Scan for the cell matching the given text and deliver its [X, Y] coordinate at center. 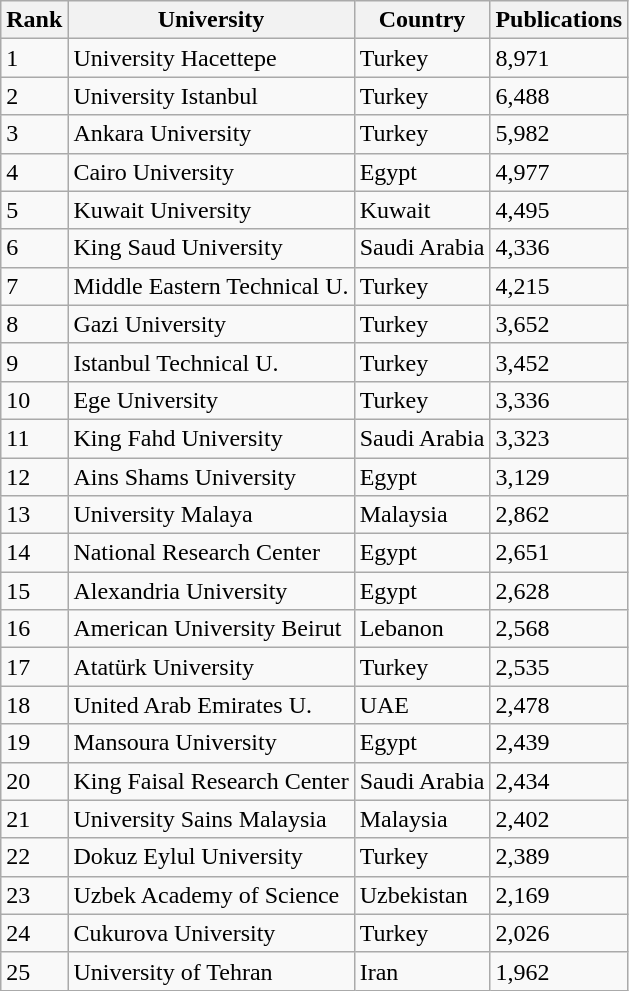
3 [34, 134]
13 [34, 515]
16 [34, 629]
2,628 [559, 591]
3,652 [559, 324]
Iran [422, 971]
Publications [559, 20]
Mansoura University [211, 743]
21 [34, 819]
Ege University [211, 400]
3,452 [559, 362]
Rank [34, 20]
University Hacettepe [211, 58]
2,389 [559, 857]
United Arab Emirates U. [211, 705]
Cukurova University [211, 933]
2,568 [559, 629]
4,336 [559, 248]
25 [34, 971]
3,336 [559, 400]
Cairo University [211, 172]
Gazi University [211, 324]
8 [34, 324]
4,495 [559, 210]
23 [34, 895]
2,026 [559, 933]
8,971 [559, 58]
15 [34, 591]
Middle Eastern Technical U. [211, 286]
Atatürk University [211, 667]
11 [34, 438]
Uzbek Academy of Science [211, 895]
10 [34, 400]
20 [34, 781]
18 [34, 705]
3,323 [559, 438]
Ains Shams University [211, 477]
4,215 [559, 286]
2 [34, 96]
4 [34, 172]
Kuwait University [211, 210]
22 [34, 857]
Kuwait [422, 210]
University Istanbul [211, 96]
Dokuz Eylul University [211, 857]
King Saud University [211, 248]
King Faisal Research Center [211, 781]
2,651 [559, 553]
Alexandria University [211, 591]
2,439 [559, 743]
2,535 [559, 667]
University [211, 20]
6 [34, 248]
2,402 [559, 819]
1,962 [559, 971]
6,488 [559, 96]
12 [34, 477]
14 [34, 553]
Uzbekistan [422, 895]
University Malaya [211, 515]
Country [422, 20]
2,434 [559, 781]
UAE [422, 705]
3,129 [559, 477]
4,977 [559, 172]
5,982 [559, 134]
5 [34, 210]
Lebanon [422, 629]
9 [34, 362]
1 [34, 58]
7 [34, 286]
King Fahd University [211, 438]
19 [34, 743]
2,862 [559, 515]
Ankara University [211, 134]
17 [34, 667]
2,169 [559, 895]
American University Beirut [211, 629]
Istanbul Technical U. [211, 362]
University Sains Malaysia [211, 819]
2,478 [559, 705]
National Research Center [211, 553]
University of Tehran [211, 971]
24 [34, 933]
